Return (x, y) of the center of cell containing provided text 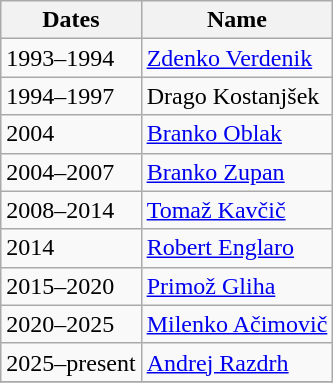
2004 (71, 134)
Branko Zupan (237, 172)
2008–2014 (71, 210)
Robert Englaro (237, 248)
2004–2007 (71, 172)
2015–2020 (71, 286)
Name (237, 20)
Branko Oblak (237, 134)
Primož Gliha (237, 286)
2020–2025 (71, 324)
Tomaž Kavčič (237, 210)
1994–1997 (71, 96)
Zdenko Verdenik (237, 58)
1993–1994 (71, 58)
Andrej Razdrh (237, 362)
Dates (71, 20)
Drago Kostanjšek (237, 96)
2014 (71, 248)
2025–present (71, 362)
Milenko Ačimovič (237, 324)
